Identify which cell holds the provided text, then report its [x, y] central coordinate. 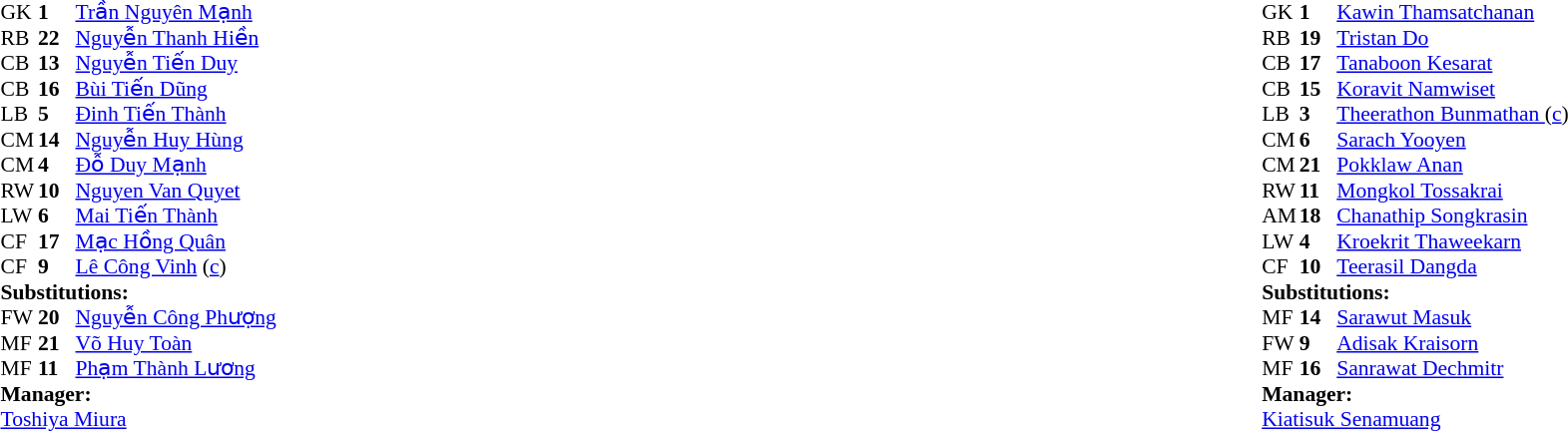
15 [1318, 89]
Nguyen Van Quyet [176, 191]
13 [57, 63]
Substitutions: [138, 292]
Nguyễn Tiến Duy [176, 63]
Võ Huy Toàn [176, 343]
Nguyễn Công Phượng [176, 318]
Manager: [138, 394]
Lê Công Vinh (c) [176, 266]
Phạm Thành Lương [176, 368]
19 [1318, 38]
Đinh Tiến Thành [176, 115]
Mạc Hồng Quân [176, 241]
AM [1281, 216]
Bùi Tiến Dũng [176, 89]
Đỗ Duy Mạnh [176, 165]
3 [1318, 115]
Nguyễn Huy Hùng [176, 140]
22 [57, 38]
18 [1318, 216]
Nguyễn Thanh Hiền [176, 38]
20 [57, 318]
Mai Tiến Thành [176, 216]
Trần Nguyên Mạnh [176, 13]
5 [57, 115]
